Identify which cell holds the provided text, then report its (X, Y) central coordinate. 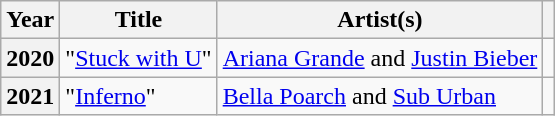
Year (30, 20)
2020 (30, 58)
Artist(s) (380, 20)
Bella Poarch and Sub Urban (380, 96)
"Stuck with U" (138, 58)
"Inferno" (138, 96)
Ariana Grande and Justin Bieber (380, 58)
2021 (30, 96)
Title (138, 20)
